Scan for the cell matching the given text and deliver its (X, Y) coordinate at center. 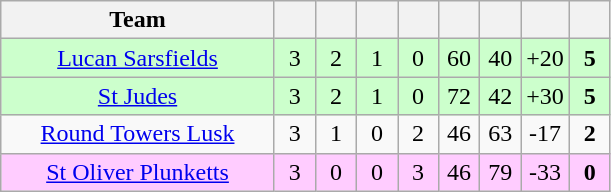
St Judes (138, 96)
Round Towers Lusk (138, 134)
St Oliver Plunketts (138, 172)
42 (500, 96)
79 (500, 172)
60 (460, 58)
72 (460, 96)
+30 (546, 96)
Team (138, 20)
40 (500, 58)
-17 (546, 134)
Lucan Sarsfields (138, 58)
+20 (546, 58)
-33 (546, 172)
63 (500, 134)
